Scan for the cell matching the given text and deliver its [X, Y] coordinate at center. 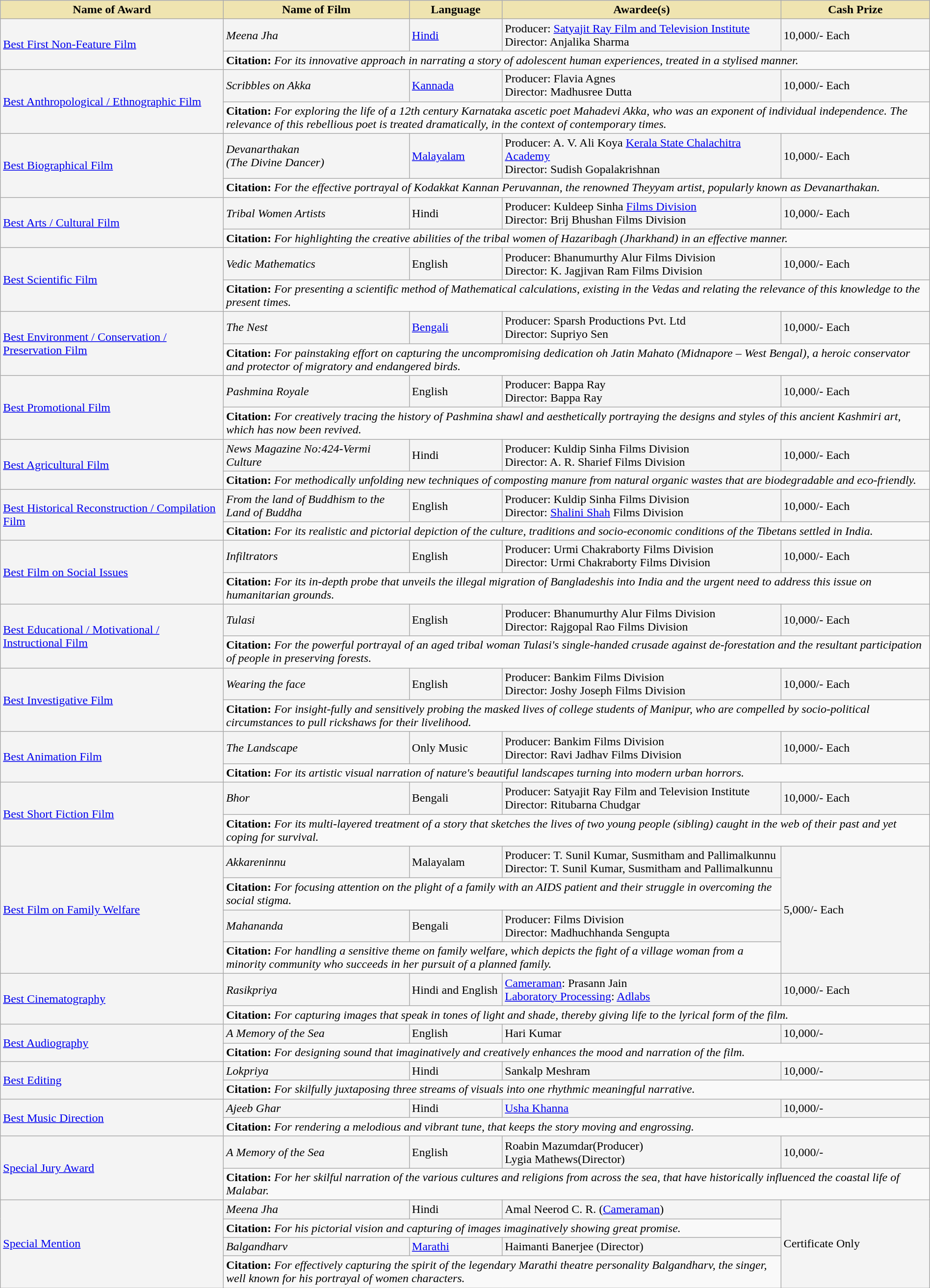
Producer: Satyajit Ray Film and Television InstituteDirector: Anjalika Sharma [642, 35]
Citation: For designing sound that imaginatively and creatively enhances the mood and narration of the film. [576, 1052]
The Landscape [316, 747]
Best Editing [112, 1080]
Producer: Urmi Chakraborty Films DivisionDirector: Urmi Chakraborty Films Division [642, 556]
Citation: For his pictorial vision and capturing of images imaginatively showing great promise. [502, 1228]
Best Promotional Film [112, 407]
Best Film on Family Welfare [112, 910]
Best Arts / Cultural Film [112, 223]
Infiltrators [316, 556]
Best Environment / Conservation / Preservation Film [112, 343]
Wearing the face [316, 683]
Best Audiography [112, 1043]
Citation: For its innovative approach in narrating a story of adolescent human experiences, treated in a stylised manner. [576, 60]
Producer: Bhanumurthy Alur Films DivisionDirector: K. Jagjivan Ram Films Division [642, 264]
Name of Film [316, 10]
Producer: Bhanumurthy Alur Films DivisionDirector: Rajgopal Rao Films Division [642, 620]
Lokpriya [316, 1071]
Producer: Satyajit Ray Film and Television InstituteDirector: Ritubarna Chudgar [642, 798]
Producer: T. Sunil Kumar, Susmitham and PallimalkunnuDirector: T. Sunil Kumar, Susmitham and Pallimalkunnu [642, 862]
Producer: A. V. Ali Koya Kerala State Chalachitra AcademyDirector: Sudish Gopalakrishnan [642, 156]
Best Agricultural Film [112, 465]
Producer: Kuldip Sinha Films DivisionDirector: Shalini Shah Films Division [642, 506]
Citation: For capturing images that speak in tones of light and shade, thereby giving life to the lyrical form of the film. [576, 1015]
Special Mention [112, 1243]
Producer: Bappa RayDirector: Bappa Ray [642, 391]
Best Cinematography [112, 999]
Best Educational / Motivational / Instructional Film [112, 636]
News Magazine No:424-Vermi Culture [316, 455]
Best Short Fiction Film [112, 814]
Citation: For focusing attention on the plight of a family with an AIDS patient and their struggle in overcoming the social stigma. [502, 894]
Akkareninnu [316, 862]
Kannada [455, 85]
Bhor [316, 798]
Best Biographical Film [112, 165]
Cameraman: Prasann JainLaboratory Processing: Adlabs [642, 989]
Best Investigative Film [112, 700]
Only Music [455, 747]
Producer: Bankim Films DivisionDirector: Ravi Jadhav Films Division [642, 747]
Producer: Films DivisionDirector: Madhuchhanda Sengupta [642, 926]
Producer: Flavia AgnesDirector: Madhusree Dutta [642, 85]
Hari Kumar [642, 1034]
Usha Khanna [642, 1108]
Citation: For its realistic and pictorial depiction of the culture, traditions and socio-economic conditions of the Tibetans settled in India. [576, 531]
Best Historical Reconstruction / Compilation Film [112, 515]
Best Scientific Film [112, 279]
Marathi [455, 1247]
Devanarthakan(The Divine Dancer) [316, 156]
Citation: For the effective portrayal of Kodakkat Kannan Peruvannan, the renowned Theyyam artist, popularly known as Devanarthakan. [576, 188]
Certificate Only [855, 1243]
Name of Award [112, 10]
Best First Non-Feature Film [112, 44]
Haimanti Banerjee (Director) [642, 1247]
Roabin Mazumdar(Producer)Lygia Mathews(Director) [642, 1152]
Cash Prize [855, 10]
Best Music Direction [112, 1117]
Citation: For highlighting the creative abilities of the tribal women of Hazaribagh (Jharkhand) in an effective manner. [576, 238]
Scribbles on Akka [316, 85]
Ajeeb Ghar [316, 1108]
Producer: Sparsh Productions Pvt. LtdDirector: Supriyo Sen [642, 328]
Hindi and English [455, 989]
Citation: For skilfully juxtaposing three streams of visuals into one rhythmic meaningful narrative. [576, 1089]
Sankalp Meshram [642, 1071]
Citation: For rendering a melodious and vibrant tune, that keeps the story moving and engrossing. [576, 1127]
Special Jury Award [112, 1168]
Best Anthropological / Ethnographic Film [112, 101]
Producer: Bankim Films DivisionDirector: Joshy Joseph Films Division [642, 683]
Rasikpriya [316, 989]
Citation: For its artistic visual narration of nature's beautiful landscapes turning into modern urban horrors. [576, 773]
Pashmina Royale [316, 391]
Awardee(s) [642, 10]
Vedic Mathematics [316, 264]
Citation: For methodically unfolding new techniques of composting manure from natural organic wastes that are biodegradable and eco-friendly. [576, 480]
Balgandharv [316, 1247]
Tulasi [316, 620]
Language [455, 10]
Best Animation Film [112, 757]
Producer: Kuldip Sinha Films DivisionDirector: A. R. Sharief Films Division [642, 455]
Producer: Kuldeep Sinha Films DivisionDirector: Brij Bhushan Films Division [642, 213]
Tribal Women Artists [316, 213]
Mahananda [316, 926]
From the land of Buddhism to the Land of Buddha [316, 506]
The Nest [316, 328]
Best Film on Social Issues [112, 572]
5,000/- Each [855, 910]
Amal Neerod C. R. (Cameraman) [642, 1209]
